Capture the cell that displays the provided text and extract its (x, y) central coordinate. 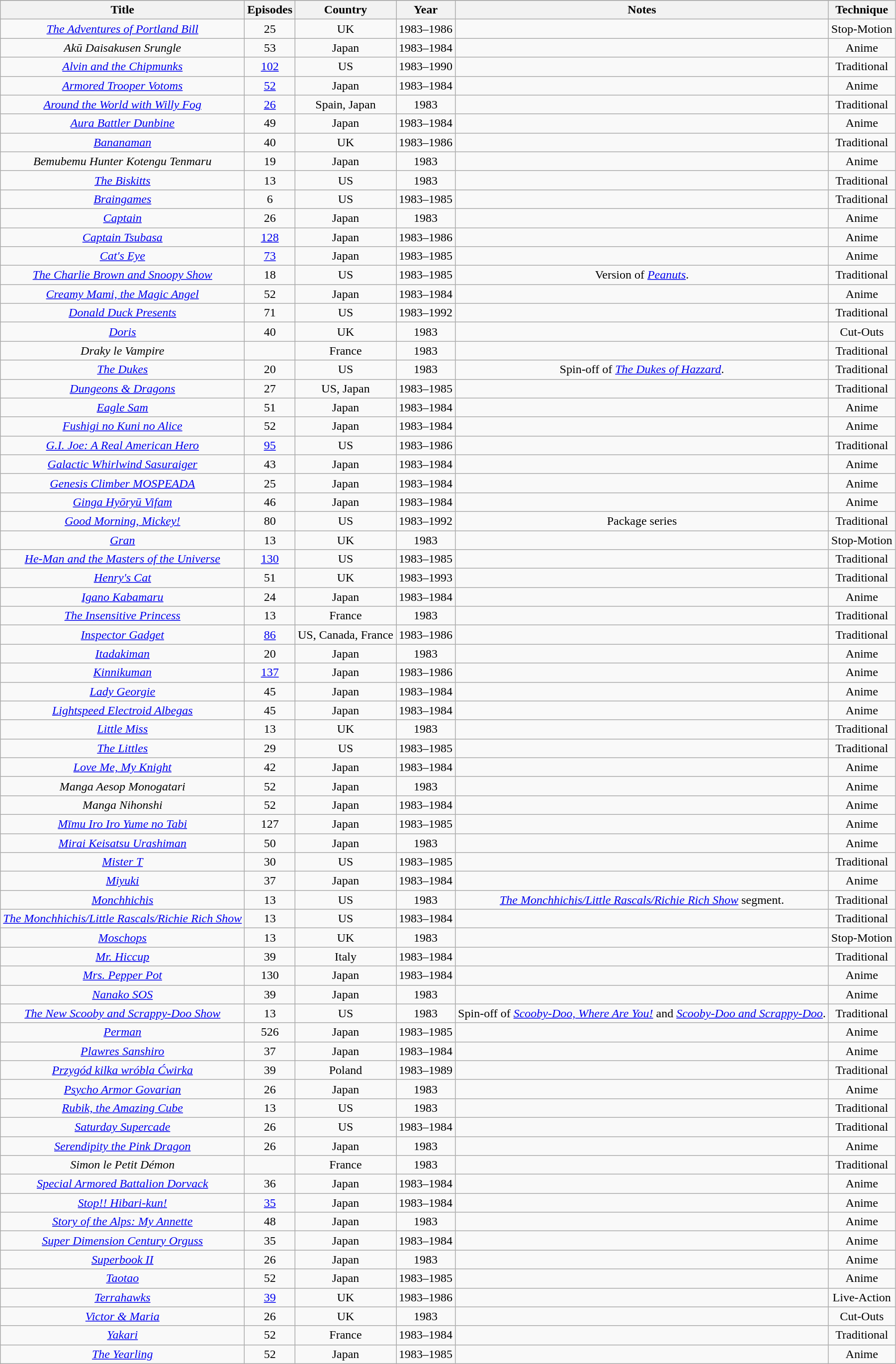
137 (270, 673)
Saturday Supercade (122, 1127)
Doris (122, 332)
1983–1990 (426, 67)
73 (270, 256)
Henry's Cat (122, 578)
Super Dimension Century Orguss (122, 1241)
Live-Action (862, 1297)
53 (270, 48)
Rubik, the Amazing Cube (122, 1108)
Gran (122, 540)
The Adventures of Portland Bill (122, 29)
80 (270, 521)
The Monchhichis/Little Rascals/Richie Rich Show (122, 919)
127 (270, 824)
The Biskitts (122, 180)
Przygód kilka wróbla Ćwirka (122, 1070)
Donald Duck Presents (122, 313)
24 (270, 597)
Yakari (122, 1335)
Draky le Vampire (122, 351)
Monchhichis (122, 900)
Little Miss (122, 729)
19 (270, 161)
US, Japan (346, 389)
Country (346, 10)
The Insensitive Princess (122, 616)
Captain Tsubasa (122, 237)
Galactic Whirlwind Sasuraiger (122, 464)
Stop!! Hibari-kun! (122, 1203)
Plawres Sanshiro (122, 1051)
Eagle Sam (122, 407)
Igano Kabamaru (122, 597)
Version of Peanuts. (642, 275)
Itadakiman (122, 654)
27 (270, 389)
Victor & Maria (122, 1316)
Spin-off of Scooby-Doo, Where Are You! and Scooby-Doo and Scrappy-Doo. (642, 1013)
Spain, Japan (346, 104)
Aura Battler Dunbine (122, 123)
G.I. Joe: A Real American Hero (122, 445)
Braingames (122, 199)
Perman (122, 1032)
86 (270, 635)
Dungeons & Dragons (122, 389)
He-Man and the Masters of the Universe (122, 559)
Creamy Mami, the Magic Angel (122, 294)
The Dukes (122, 370)
Bananaman (122, 142)
The Monchhichis/Little Rascals/Richie Rich Show segment. (642, 900)
Package series (642, 521)
Poland (346, 1070)
46 (270, 502)
Year (426, 10)
Moschops (122, 938)
The New Scooby and Scrappy-Doo Show (122, 1013)
Manga Nihonshi (122, 805)
Good Morning, Mickey! (122, 521)
Simon le Petit Démon (122, 1165)
Bemubemu Hunter Kotengu Tenmaru (122, 161)
Title (122, 10)
Technique (862, 10)
Italy (346, 957)
Miyuki (122, 881)
43 (270, 464)
Love Me, My Knight (122, 767)
Taotao (122, 1278)
526 (270, 1032)
Akū Daisakusen Srungle (122, 48)
Spin-off of The Dukes of Hazzard. (642, 370)
71 (270, 313)
Story of the Alps: My Annette (122, 1222)
Terrahawks (122, 1297)
US, Canada, France (346, 635)
Alvin and the Chipmunks (122, 67)
1983–1989 (426, 1070)
The Littles (122, 748)
102 (270, 67)
Manga Aesop Monogatari (122, 786)
Mr. Hiccup (122, 957)
95 (270, 445)
Special Armored Battalion Dorvack (122, 1184)
Nanako SOS (122, 994)
36 (270, 1184)
50 (270, 843)
30 (270, 862)
Superbook II (122, 1260)
Kinnikuman (122, 673)
Around the World with Willy Fog (122, 104)
Mrs. Pepper Pot (122, 975)
The Charlie Brown and Snoopy Show (122, 275)
6 (270, 199)
Psycho Armor Govarian (122, 1089)
Inspector Gadget (122, 635)
Notes (642, 10)
18 (270, 275)
Ginga Hyōryū Vifam (122, 502)
49 (270, 123)
Mirai Keisatsu Urashiman (122, 843)
Cat's Eye (122, 256)
Genesis Climber MOSPEADA (122, 483)
Lightspeed Electroid Albegas (122, 710)
Episodes (270, 10)
Armored Trooper Votoms (122, 86)
Lady Georgie (122, 691)
29 (270, 748)
Mīmu Iro Iro Yume no Tabi (122, 824)
The Yearling (122, 1354)
128 (270, 237)
48 (270, 1222)
42 (270, 767)
Serendipity the Pink Dragon (122, 1146)
Fushigi no Kuni no Alice (122, 426)
1983–1993 (426, 578)
Mister T (122, 862)
Captain (122, 218)
